Return the (x, y) coordinate for the center point of the cell that contains the specified text.  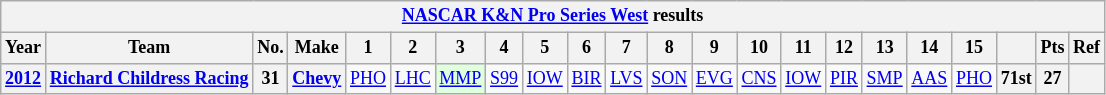
Pts (1052, 48)
Team (148, 48)
Chevy (317, 78)
CNS (759, 78)
MMP (460, 78)
12 (844, 48)
Richard Childress Racing (148, 78)
5 (544, 48)
71st (1016, 78)
PIR (844, 78)
SON (670, 78)
SMP (884, 78)
4 (504, 48)
No. (270, 48)
11 (804, 48)
NASCAR K&N Pro Series West results (553, 16)
2 (412, 48)
6 (586, 48)
LHC (412, 78)
Make (317, 48)
14 (930, 48)
BIR (586, 78)
8 (670, 48)
7 (626, 48)
Ref (1087, 48)
2012 (24, 78)
EVG (715, 78)
31 (270, 78)
3 (460, 48)
27 (1052, 78)
LVS (626, 78)
9 (715, 48)
15 (974, 48)
13 (884, 48)
10 (759, 48)
AAS (930, 78)
Year (24, 48)
S99 (504, 78)
1 (368, 48)
